Locate the cell with the specified text and output its [x, y] center coordinate. 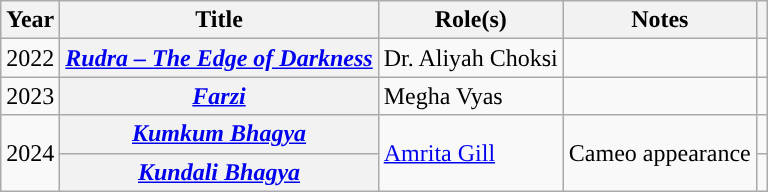
Role(s) [470, 20]
Rudra – The Edge of Darkness [219, 58]
Megha Vyas [470, 96]
Notes [660, 20]
Year [30, 20]
2022 [30, 58]
Farzi [219, 96]
Title [219, 20]
Kumkum Bhagya [219, 134]
Kundali Bhagya [219, 172]
Dr. Aliyah Choksi [470, 58]
2024 [30, 153]
Cameo appearance [660, 153]
Amrita Gill [470, 153]
2023 [30, 96]
